Search for the cell housing the specified text and yield its [x, y] center coordinate. 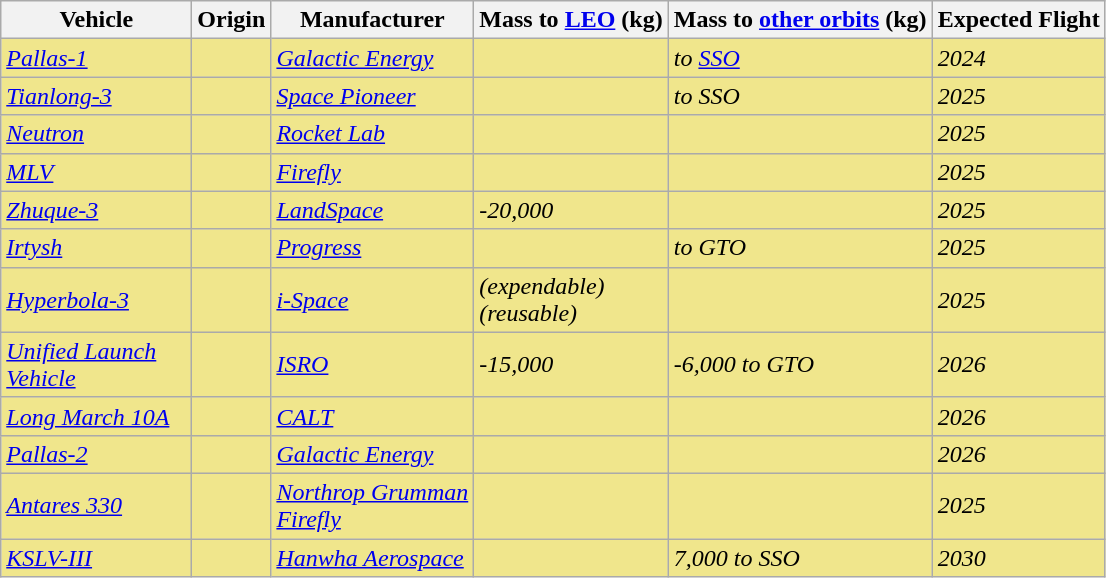
Neutron [96, 134]
Space Pioneer [372, 96]
Irtysh [96, 248]
Antares 330 [96, 506]
Unified Launch Vehicle [96, 364]
Hyperbola-3 [96, 300]
to GTO [800, 248]
-15,000 [571, 364]
Mass to LEO (kg) [571, 20]
Expected Flight [1018, 20]
Tianlong-3 [96, 96]
Zhuque-3 [96, 210]
MLV [96, 172]
i-Space [372, 300]
Rocket Lab [372, 134]
Hanwha Aerospace [372, 557]
(expendable) (reusable) [571, 300]
ISRO [372, 364]
CALT [372, 416]
7,000 to SSO [800, 557]
Long March 10A [96, 416]
Origin [232, 20]
Vehicle [96, 20]
Progress [372, 248]
KSLV-III [96, 557]
Pallas-1 [96, 58]
Manufacturer [372, 20]
Mass to other orbits (kg) [800, 20]
2024 [1018, 58]
LandSpace [372, 210]
Firefly [372, 172]
2030 [1018, 557]
-20,000 [571, 210]
Northrop GrummanFirefly [372, 506]
Pallas-2 [96, 454]
-6,000 to GTO [800, 364]
